Pinpoint the cell where the given text exists, returning its (x, y) midpoint coordinate. 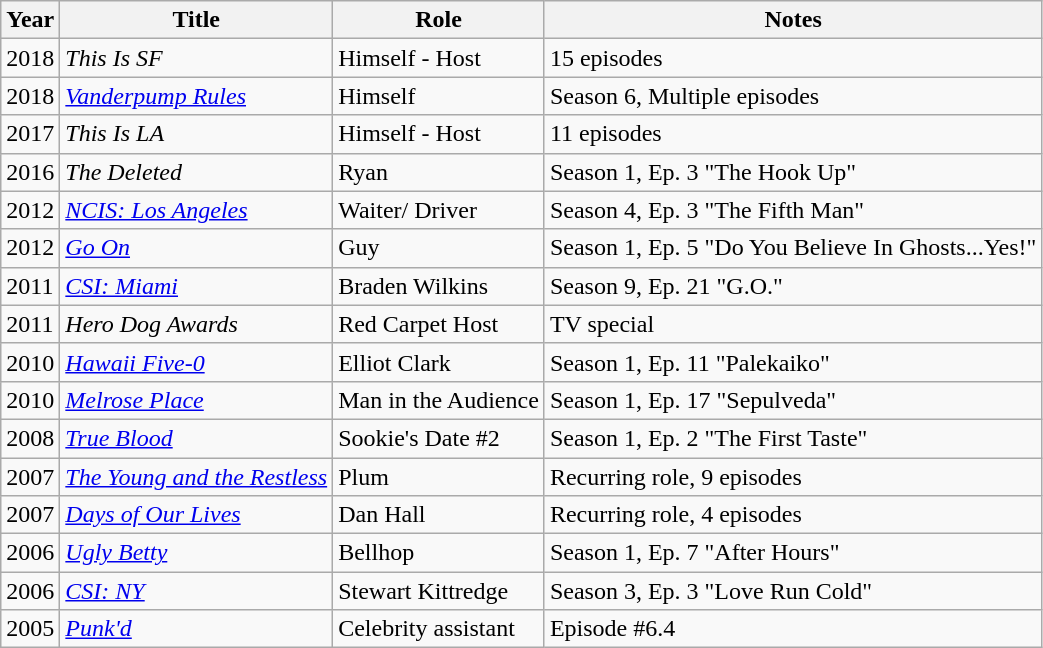
CSI: Miami (196, 286)
Hero Dog Awards (196, 324)
The Young and the Restless (196, 477)
Recurring role, 4 episodes (793, 515)
Season 4, Ep. 3 "The Fifth Man" (793, 210)
Red Carpet Host (439, 324)
Celebrity assistant (439, 629)
Season 1, Ep. 3 "The Hook Up" (793, 172)
Year (30, 20)
2016 (30, 172)
Punk'd (196, 629)
Recurring role, 9 episodes (793, 477)
Episode #6.4 (793, 629)
2005 (30, 629)
Stewart Kittredge (439, 591)
Season 1, Ep. 5 "Do You Believe In Ghosts...Yes!" (793, 248)
Ugly Betty (196, 553)
Season 1, Ep. 17 "Sepulveda" (793, 400)
NCIS: Los Angeles (196, 210)
11 episodes (793, 134)
CSI: NY (196, 591)
Braden Wilkins (439, 286)
Vanderpump Rules (196, 96)
Season 1, Ep. 11 "Palekaiko" (793, 362)
Bellhop (439, 553)
Man in the Audience (439, 400)
Season 1, Ep. 7 "After Hours" (793, 553)
Role (439, 20)
Title (196, 20)
Season 3, Ep. 3 "Love Run Cold" (793, 591)
2017 (30, 134)
The Deleted (196, 172)
Sookie's Date #2 (439, 438)
Season 6, Multiple episodes (793, 96)
Hawaii Five-0 (196, 362)
Days of Our Lives (196, 515)
Ryan (439, 172)
Season 1, Ep. 2 "The First Taste" (793, 438)
Waiter/ Driver (439, 210)
Season 9, Ep. 21 "G.O." (793, 286)
Plum (439, 477)
This Is LA (196, 134)
Go On (196, 248)
This Is SF (196, 58)
15 episodes (793, 58)
TV special (793, 324)
Himself (439, 96)
True Blood (196, 438)
Guy (439, 248)
Melrose Place (196, 400)
Notes (793, 20)
Dan Hall (439, 515)
Elliot Clark (439, 362)
2008 (30, 438)
